For the text-containing cell, return its midpoint in [x, y] coordinate format. 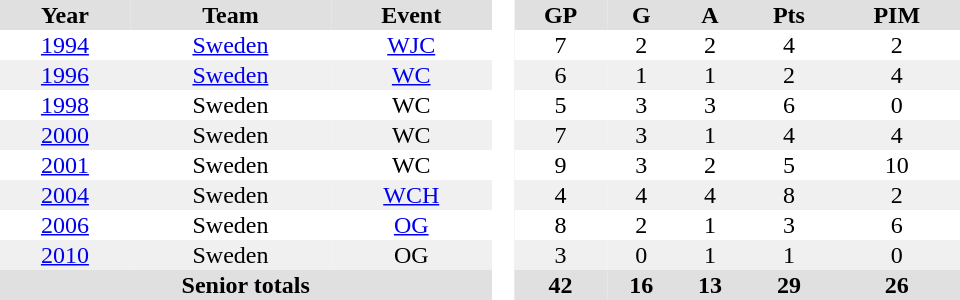
1996 [65, 75]
Pts [788, 15]
9 [560, 165]
Senior totals [246, 285]
Event [411, 15]
1994 [65, 45]
16 [642, 285]
2004 [65, 195]
2010 [65, 255]
2006 [65, 225]
WJC [411, 45]
26 [896, 285]
1998 [65, 105]
10 [896, 165]
2001 [65, 165]
PIM [896, 15]
G [642, 15]
13 [710, 285]
42 [560, 285]
A [710, 15]
2000 [65, 135]
GP [560, 15]
Team [230, 15]
WCH [411, 195]
Year [65, 15]
29 [788, 285]
